Return the [X, Y] coordinate for the center point of the cell that contains the specified text.  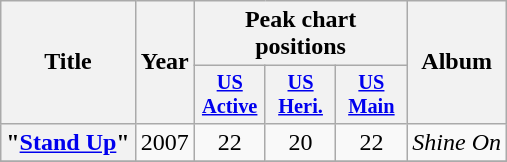
Album [457, 62]
Shine On [457, 142]
Peak chart positions [300, 34]
2007 [164, 142]
USMain [372, 95]
USActive [230, 95]
Year [164, 62]
"Stand Up" [68, 142]
20 [300, 142]
Title [68, 62]
USHeri. [300, 95]
